From the cell containing the given text, extract its center point as (x, y) coordinate. 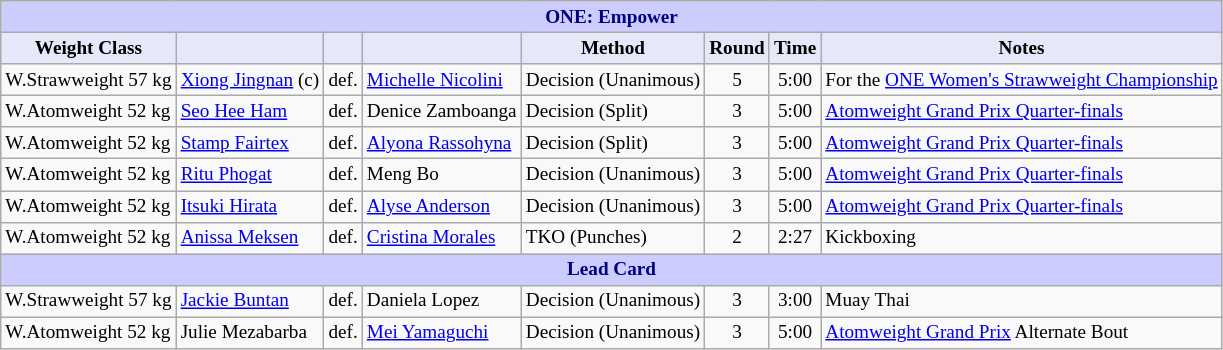
Michelle Nicolini (442, 80)
Anissa Meksen (250, 238)
Cristina Morales (442, 238)
Mei Yamaguchi (442, 333)
For the ONE Women's Strawweight Championship (1022, 80)
Time (794, 48)
Ritu Phogat (250, 175)
Alyse Anderson (442, 206)
Julie Mezabarba (250, 333)
Daniela Lopez (442, 301)
Lead Card (612, 270)
Seo Hee Ham (250, 111)
Method (612, 48)
Alyona Rassohyna (442, 143)
Itsuki Hirata (250, 206)
5 (738, 80)
3:00 (794, 301)
Kickboxing (1022, 238)
Weight Class (88, 48)
Atomweight Grand Prix Alternate Bout (1022, 333)
2:27 (794, 238)
2 (738, 238)
Xiong Jingnan (c) (250, 80)
ONE: Empower (612, 17)
Stamp Fairtex (250, 143)
Meng Bo (442, 175)
TKO (Punches) (612, 238)
Round (738, 48)
Denice Zamboanga (442, 111)
Notes (1022, 48)
Jackie Buntan (250, 301)
Muay Thai (1022, 301)
